Locate the cell with the specified text and output its (x, y) center coordinate. 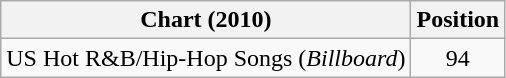
Position (458, 20)
US Hot R&B/Hip-Hop Songs (Billboard) (206, 58)
Chart (2010) (206, 20)
94 (458, 58)
